Find where the given text appears and provide that cell's center as [x, y] coordinate. 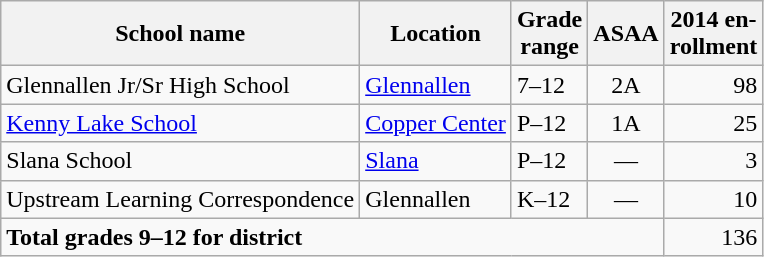
136 [714, 237]
Glennallen Jr/Sr High School [180, 85]
10 [714, 199]
Slana [436, 161]
Upstream Learning Correspondence [180, 199]
ASAA [626, 34]
K–12 [549, 199]
Kenny Lake School [180, 123]
98 [714, 85]
Slana School [180, 161]
Total grades 9–12 for district [332, 237]
2014 en-rollment [714, 34]
7–12 [549, 85]
3 [714, 161]
Graderange [549, 34]
Location [436, 34]
Copper Center [436, 123]
25 [714, 123]
School name [180, 34]
2A [626, 85]
1A [626, 123]
